Return the [X, Y] coordinate for the center point of the cell that contains the specified text.  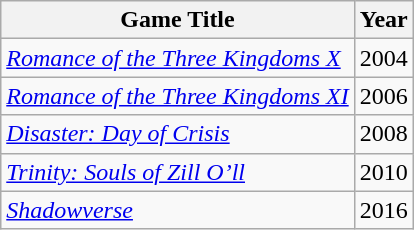
2008 [384, 134]
Disaster: Day of Crisis [178, 134]
2004 [384, 58]
2006 [384, 96]
Romance of the Three Kingdoms XI [178, 96]
Trinity: Souls of Zill O’ll [178, 172]
Game Title [178, 20]
Year [384, 20]
2010 [384, 172]
2016 [384, 210]
Romance of the Three Kingdoms X [178, 58]
Shadowverse [178, 210]
